Identify which cell holds the provided text, then report its [x, y] central coordinate. 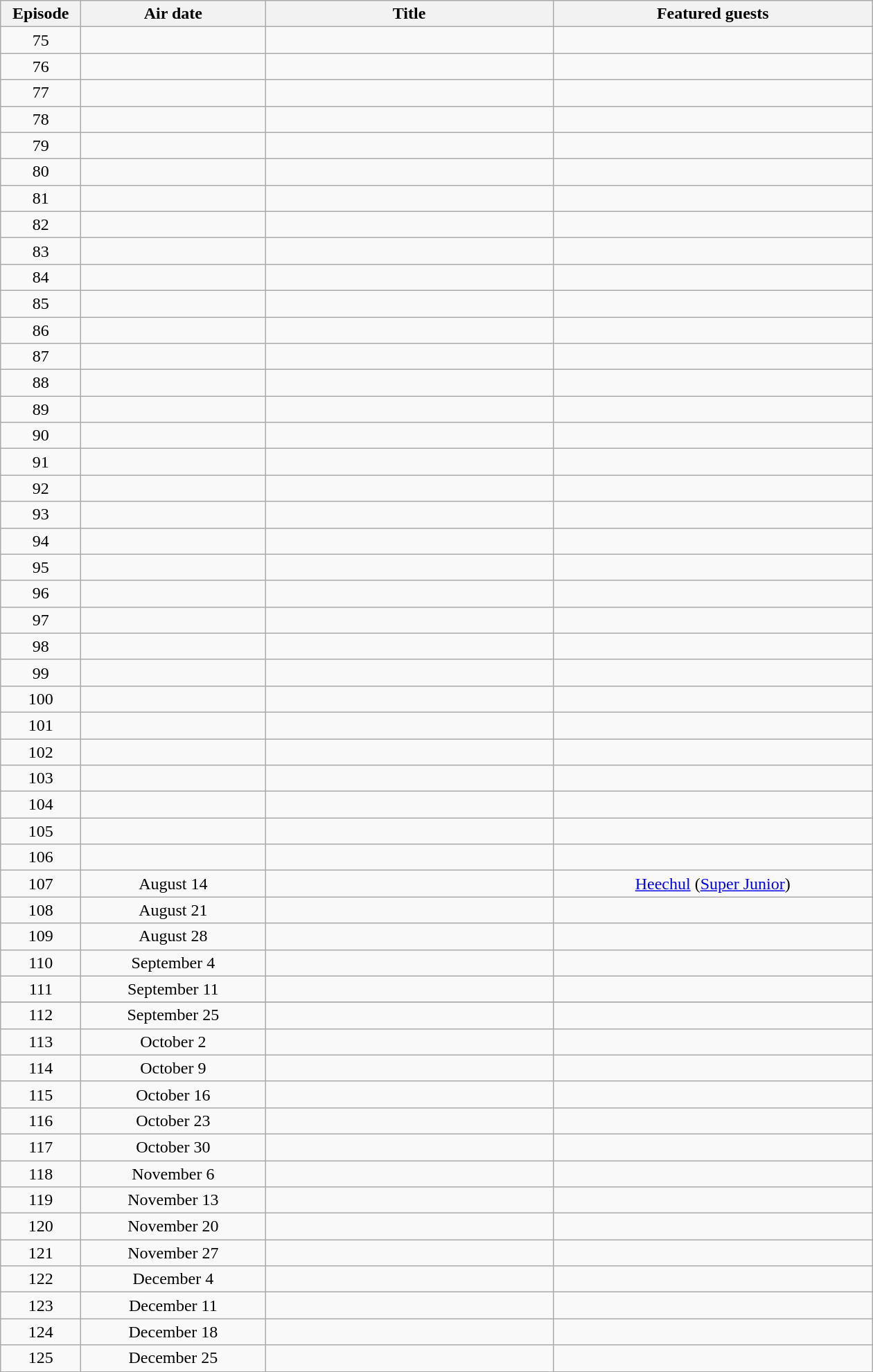
102 [41, 751]
September 11 [173, 989]
90 [41, 436]
94 [41, 541]
August 21 [173, 910]
108 [41, 910]
111 [41, 989]
100 [41, 699]
81 [41, 198]
October 2 [173, 1042]
83 [41, 251]
122 [41, 1279]
75 [41, 40]
October 30 [173, 1147]
84 [41, 277]
116 [41, 1121]
99 [41, 672]
November 27 [173, 1253]
112 [41, 1015]
96 [41, 594]
December 18 [173, 1332]
113 [41, 1042]
August 28 [173, 936]
76 [41, 66]
97 [41, 620]
77 [41, 93]
December 4 [173, 1279]
December 25 [173, 1358]
105 [41, 831]
Episode [41, 14]
80 [41, 172]
92 [41, 488]
91 [41, 462]
110 [41, 963]
August 14 [173, 884]
87 [41, 357]
98 [41, 646]
109 [41, 936]
118 [41, 1174]
Title [409, 14]
October 16 [173, 1094]
October 23 [173, 1121]
85 [41, 303]
115 [41, 1094]
November 20 [173, 1227]
106 [41, 857]
95 [41, 567]
117 [41, 1147]
107 [41, 884]
124 [41, 1332]
82 [41, 224]
123 [41, 1306]
93 [41, 515]
103 [41, 778]
119 [41, 1200]
101 [41, 725]
Heechul (Super Junior) [712, 884]
November 6 [173, 1174]
104 [41, 805]
December 11 [173, 1306]
Featured guests [712, 14]
121 [41, 1253]
78 [41, 119]
89 [41, 409]
88 [41, 383]
November 13 [173, 1200]
79 [41, 145]
October 9 [173, 1068]
114 [41, 1068]
120 [41, 1227]
125 [41, 1358]
86 [41, 330]
September 4 [173, 963]
Air date [173, 14]
September 25 [173, 1015]
